Scan for the cell matching the given text and deliver its (x, y) coordinate at center. 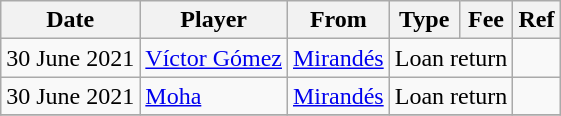
Víctor Gómez (214, 58)
Fee (486, 20)
Moha (214, 96)
Player (214, 20)
Date (70, 20)
Type (424, 20)
From (338, 20)
Ref (536, 20)
